For the text-containing cell, return its midpoint in (x, y) coordinate format. 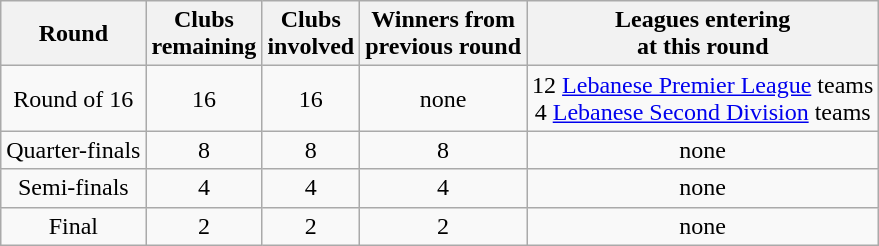
Round of 16 (74, 98)
Quarter-finals (74, 150)
Leagues enteringat this round (703, 34)
Winners fromprevious round (444, 34)
Clubsinvolved (311, 34)
Final (74, 226)
Semi-finals (74, 188)
Round (74, 34)
Clubsremaining (204, 34)
12 Lebanese Premier League teams4 Lebanese Second Division teams (703, 98)
